Return the (x, y) coordinate for the center point of the cell that contains the specified text.  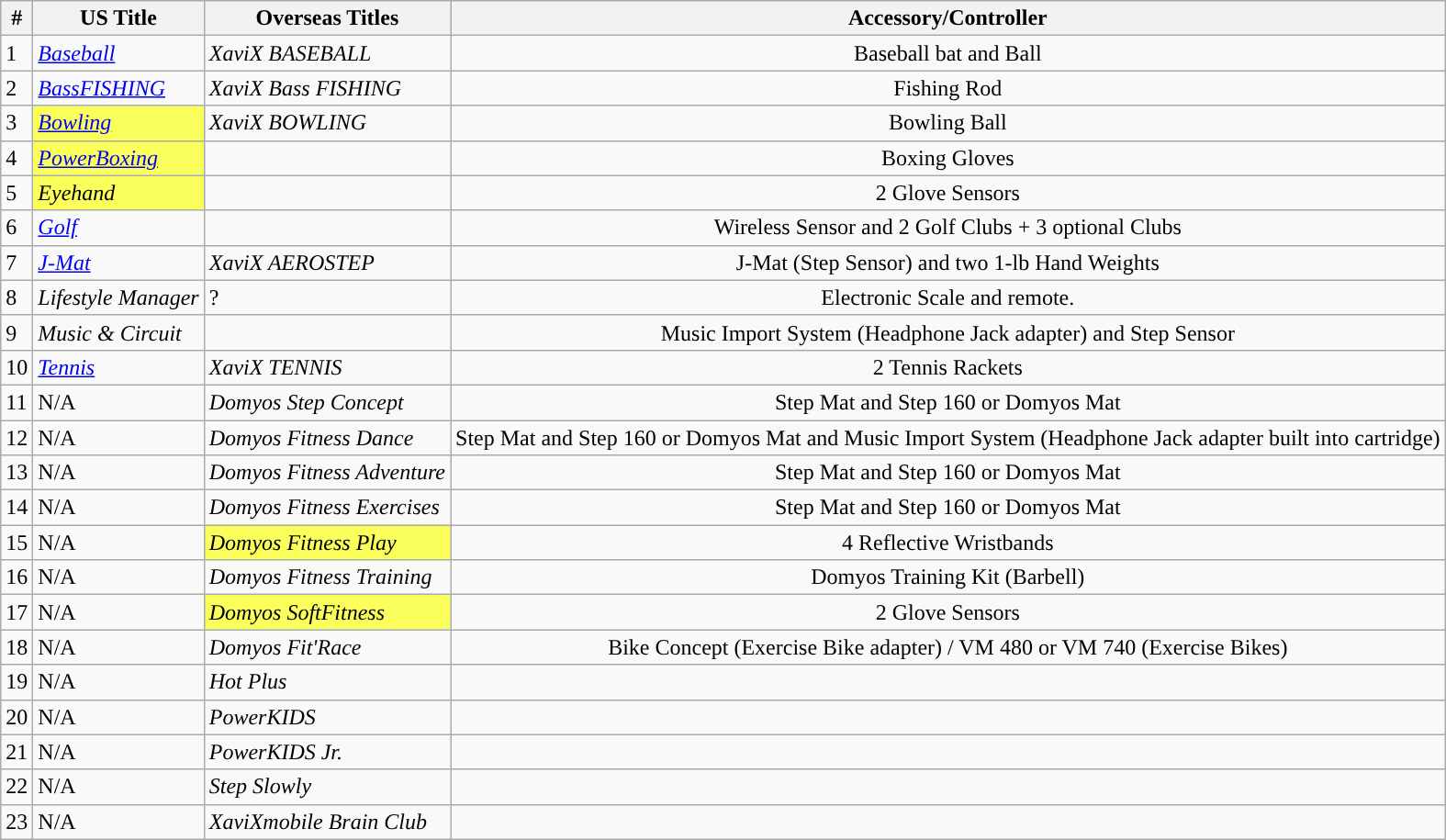
13 (17, 473)
11 (17, 402)
22 (17, 787)
10 (17, 367)
5 (17, 193)
16 (17, 577)
12 (17, 438)
BassFISHING (118, 88)
PowerKIDS Jr. (327, 752)
1 (17, 53)
17 (17, 612)
2 (17, 88)
4 (17, 158)
Hot Plus (327, 682)
J-Mat (118, 263)
Domyos Fitness Adventure (327, 473)
6 (17, 228)
Baseball bat and Ball (948, 53)
Music & Circuit (118, 332)
US Title (118, 18)
18 (17, 647)
XaviX BOWLING (327, 123)
19 (17, 682)
Step Mat and Step 160 or Domyos Mat and Music Import System (Headphone Jack adapter built into cartridge) (948, 438)
J-Mat (Step Sensor) and two 1-lb Hand Weights (948, 263)
23 (17, 822)
? (327, 297)
PowerBoxing (118, 158)
Domyos Fitness Play (327, 543)
9 (17, 332)
Domyos Training Kit (Barbell) (948, 577)
15 (17, 543)
Fishing Rod (948, 88)
Golf (118, 228)
Eyehand (118, 193)
Electronic Scale and remote. (948, 297)
Domyos Fitness Training (327, 577)
Bike Concept (Exercise Bike adapter) / VM 480 or VM 740 (Exercise Bikes) (948, 647)
XaviXmobile Brain Club (327, 822)
XaviX TENNIS (327, 367)
Domyos Fitness Exercises (327, 508)
# (17, 18)
Music Import System (Headphone Jack adapter) and Step Sensor (948, 332)
2 Tennis Rackets (948, 367)
Bowling (118, 123)
PowerKIDS (327, 717)
Lifestyle Manager (118, 297)
Wireless Sensor and 2 Golf Clubs + 3 optional Clubs (948, 228)
Accessory/Controller (948, 18)
3 (17, 123)
XaviX Bass FISHING (327, 88)
Domyos Fit'Race (327, 647)
Domyos Fitness Dance (327, 438)
14 (17, 508)
Domyos Step Concept (327, 402)
4 Reflective Wristbands (948, 543)
7 (17, 263)
8 (17, 297)
Boxing Gloves (948, 158)
Overseas Titles (327, 18)
21 (17, 752)
Bowling Ball (948, 123)
XaviX BASEBALL (327, 53)
Tennis (118, 367)
XaviX AEROSTEP (327, 263)
20 (17, 717)
Baseball (118, 53)
Domyos SoftFitness (327, 612)
Step Slowly (327, 787)
